Output the (X, Y) coordinate of the center of the cell containing the given text.  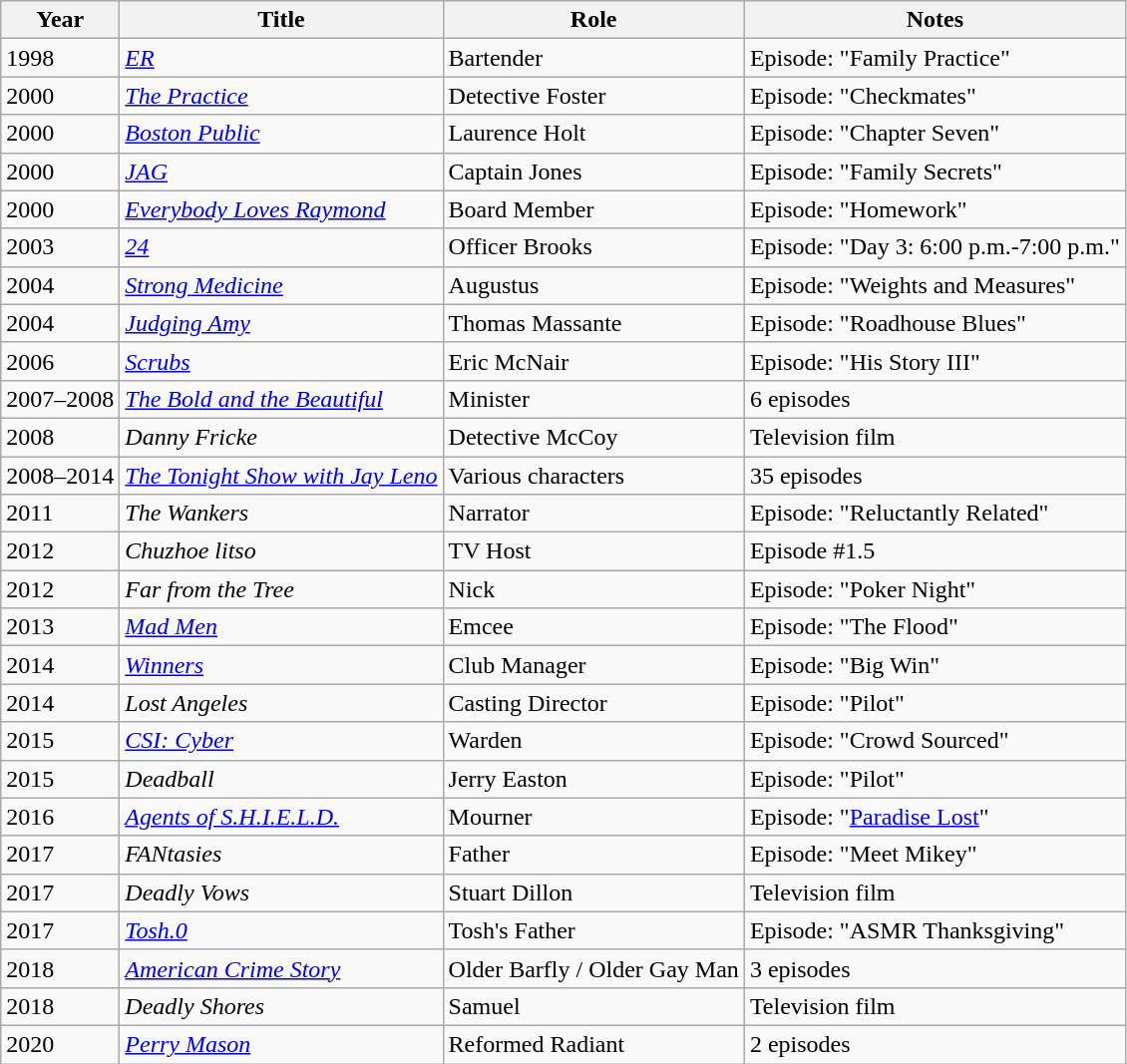
Episode: "ASMR Thanksgiving" (935, 930)
Episode: "Weights and Measures" (935, 285)
Mourner (593, 817)
Deadly Shores (281, 1006)
6 episodes (935, 399)
2008 (60, 437)
Older Barfly / Older Gay Man (593, 968)
Officer Brooks (593, 247)
Thomas Massante (593, 323)
Episode: "Paradise Lost" (935, 817)
Deadly Vows (281, 892)
Tosh's Father (593, 930)
35 episodes (935, 476)
Scrubs (281, 361)
Detective McCoy (593, 437)
2013 (60, 627)
Episode: "His Story III" (935, 361)
Stuart Dillon (593, 892)
TV Host (593, 551)
2007–2008 (60, 399)
Judging Amy (281, 323)
Notes (935, 20)
Laurence Holt (593, 134)
2016 (60, 817)
Nick (593, 589)
Lost Angeles (281, 703)
Agents of S.H.I.E.L.D. (281, 817)
Emcee (593, 627)
The Bold and the Beautiful (281, 399)
Chuzhoe litso (281, 551)
Samuel (593, 1006)
24 (281, 247)
Episode: "Chapter Seven" (935, 134)
2020 (60, 1044)
Episode: "Family Secrets" (935, 172)
Minister (593, 399)
Augustus (593, 285)
Boston Public (281, 134)
Role (593, 20)
Casting Director (593, 703)
2003 (60, 247)
Bartender (593, 58)
Danny Fricke (281, 437)
Reformed Radiant (593, 1044)
FANtasies (281, 855)
Captain Jones (593, 172)
JAG (281, 172)
Strong Medicine (281, 285)
3 episodes (935, 968)
Far from the Tree (281, 589)
Perry Mason (281, 1044)
2006 (60, 361)
2 episodes (935, 1044)
Episode: "Day 3: 6:00 p.m.-7:00 p.m." (935, 247)
American Crime Story (281, 968)
Episode: "Checkmates" (935, 96)
Everybody Loves Raymond (281, 209)
Episode: "Homework" (935, 209)
Various characters (593, 476)
Jerry Easton (593, 779)
Episode #1.5 (935, 551)
Episode: "Crowd Sourced" (935, 741)
Deadball (281, 779)
Board Member (593, 209)
Tosh.0 (281, 930)
Episode: "Meet Mikey" (935, 855)
Episode: "Reluctantly Related" (935, 514)
Detective Foster (593, 96)
2008–2014 (60, 476)
Warden (593, 741)
Year (60, 20)
Club Manager (593, 665)
ER (281, 58)
Father (593, 855)
CSI: Cyber (281, 741)
Episode: "The Flood" (935, 627)
Episode: "Roadhouse Blues" (935, 323)
Narrator (593, 514)
2011 (60, 514)
The Practice (281, 96)
Episode: "Family Practice" (935, 58)
The Wankers (281, 514)
Episode: "Big Win" (935, 665)
Mad Men (281, 627)
Eric McNair (593, 361)
Winners (281, 665)
Title (281, 20)
The Tonight Show with Jay Leno (281, 476)
1998 (60, 58)
Episode: "Poker Night" (935, 589)
